Scan for the cell matching the given text and deliver its [X, Y] coordinate at center. 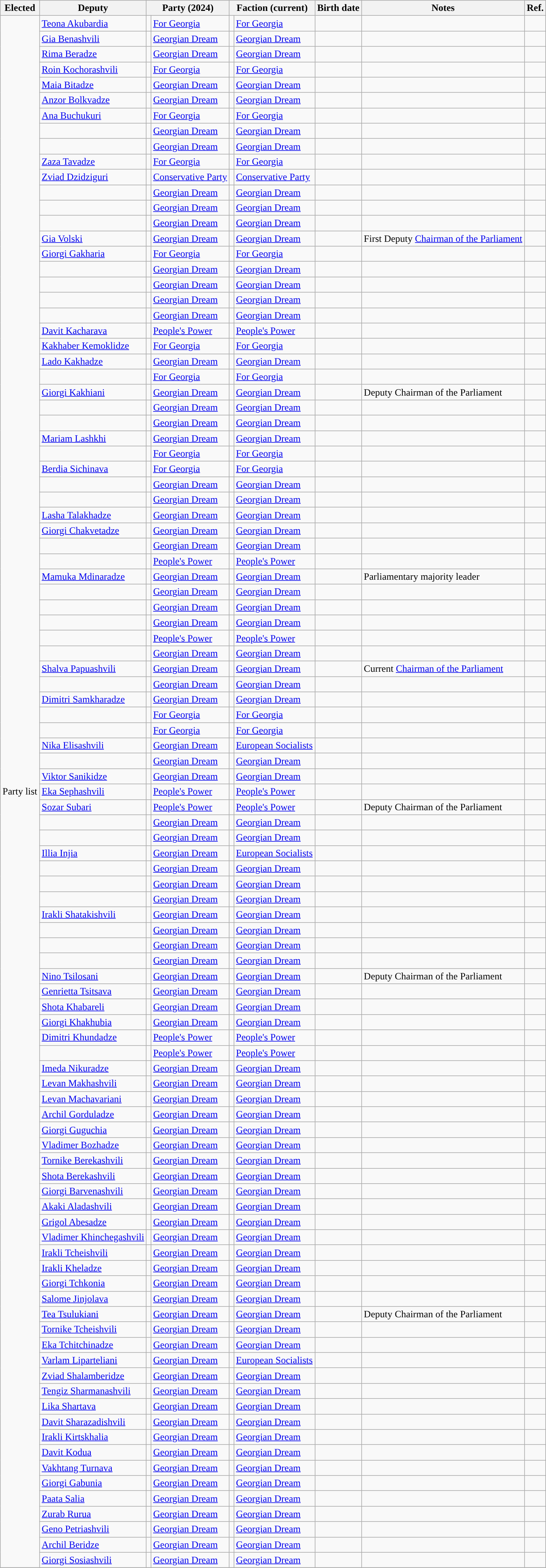
Dimitri Samkharadze [93, 700]
Giorgi Kakhiani [93, 392]
Illia Injia [93, 853]
Giorgi Tchkonia [93, 1283]
Gia Benashvili [93, 39]
Teona Akubardia [93, 23]
Salome Jinjolava [93, 1299]
Levan Makhashvili [93, 1084]
Birth date [338, 8]
First Deputy Chairman of the Parliament [443, 239]
Nino Tsilosani [93, 976]
Sozar Subari [93, 807]
Varlam Liparteliani [93, 1360]
Genrietta Tsitsava [93, 992]
Davit Kodua [93, 1453]
Vladimer Bozhadze [93, 1145]
Levan Machavariani [93, 1099]
Irakli Kirtskhalia [93, 1437]
Irakli Shatakishvili [93, 914]
Akaki Aladashvili [93, 1207]
Tea Tsulukiani [93, 1314]
Irakli Kheladze [93, 1268]
Giorgi Gakharia [93, 254]
Giorgi Barvenashvili [93, 1191]
Dimitri Khundadze [93, 1038]
Lasha Talakhadze [93, 515]
Roin Kochorashvili [93, 69]
Nika Elisashvili [93, 746]
Zurab Rurua [93, 1514]
Tornike Berekashvili [93, 1160]
Shalva Papuashvili [93, 669]
Current Chairman of the Parliament [443, 669]
Giorgi Chakvetadze [93, 530]
Party (2024) [188, 8]
Archil Gorduladze [93, 1114]
Lika Shartava [93, 1406]
Davit Sharazadishvili [93, 1421]
Mariam Lashkhi [93, 438]
Gia Volski [93, 239]
Ref. [535, 8]
Viktor Sanikidze [93, 776]
Berdia Sichinava [93, 469]
Giorgi Sosiashvili [93, 1560]
Imeda Nikuradze [93, 1068]
Paata Salia [93, 1499]
Irakli Tcheishvili [93, 1253]
Faction (current) [272, 8]
Archil Beridze [93, 1545]
Anzor Bolkvadze [93, 100]
Eka Tchitchinadze [93, 1345]
Giorgi Guguchia [93, 1130]
Zaza Tavadze [93, 161]
Zviad Shalamberidze [93, 1375]
Maia Bitadze [93, 85]
Ana Buchukuri [93, 115]
Lado Kakhadze [93, 361]
Shota Khabareli [93, 1007]
Tornike Tcheishvili [93, 1329]
Deputy [93, 8]
Parliamentary majority leader [443, 576]
Rima Beradze [93, 54]
Grigol Abesadze [93, 1222]
Zviad Dzidziguri [93, 177]
Elected [20, 8]
Vakhtang Turnava [93, 1468]
Shota Berekashvili [93, 1176]
Kakhaber Kemoklidze [93, 346]
Eka Sephashvili [93, 792]
Tengiz Sharmanashvili [93, 1391]
Davit Kacharava [93, 331]
Notes [443, 8]
Giorgi Gabunia [93, 1483]
Giorgi Khakhubia [93, 1022]
Mamuka Mdinaradze [93, 576]
Party list [20, 792]
Vladimer Khinchegashvili [93, 1237]
Geno Petriashvili [93, 1529]
